Output the (x, y) coordinate of the center of the cell containing the given text.  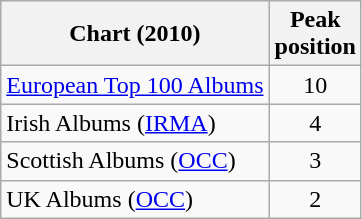
2 (315, 199)
Irish Albums (IRMA) (135, 123)
UK Albums (OCC) (135, 199)
10 (315, 85)
3 (315, 161)
Scottish Albums (OCC) (135, 161)
Chart (2010) (135, 34)
Peakposition (315, 34)
European Top 100 Albums (135, 85)
4 (315, 123)
